Extract the (x, y) coordinate from the center of the cell holding the provided text.  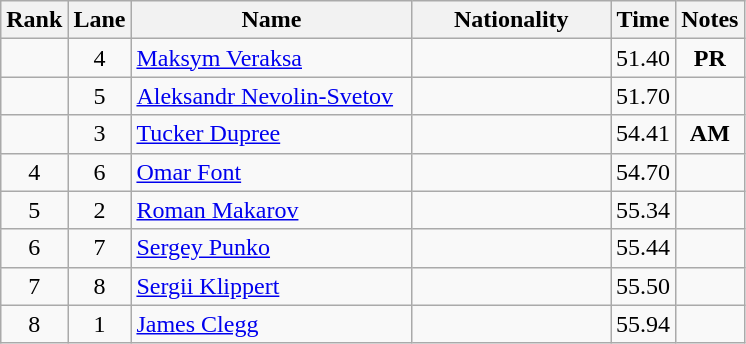
Tucker Dupree (272, 134)
54.41 (644, 134)
1 (100, 324)
55.44 (644, 248)
Time (644, 20)
55.34 (644, 210)
Omar Font (272, 172)
55.50 (644, 286)
Sergey Punko (272, 248)
James Clegg (272, 324)
2 (100, 210)
Rank (34, 20)
Aleksandr Nevolin-Svetov (272, 96)
Notes (710, 20)
PR (710, 58)
3 (100, 134)
51.40 (644, 58)
AM (710, 134)
Sergii Klippert (272, 286)
Lane (100, 20)
Maksym Veraksa (272, 58)
Nationality (512, 20)
Roman Makarov (272, 210)
55.94 (644, 324)
51.70 (644, 96)
54.70 (644, 172)
Name (272, 20)
